Identify which cell holds the provided text, then report its (x, y) central coordinate. 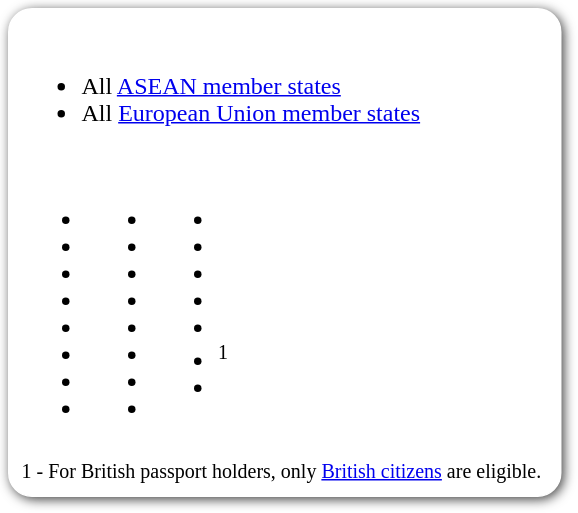
1 (192, 301)
All ASEAN member states All European Union member states 1 1 - For British passport holders, only British citizens are eligible. (282, 252)
